From the cell containing the given text, extract its center point as (X, Y) coordinate. 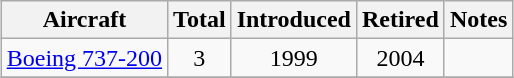
Introduced (294, 20)
Notes (478, 20)
Retired (400, 20)
Boeing 737-200 (84, 58)
1999 (294, 58)
3 (200, 58)
2004 (400, 58)
Total (200, 20)
Aircraft (84, 20)
